Provide the [x, y] coordinate of the cell's center where the given text is located.  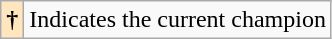
Indicates the current champion [178, 20]
† [12, 20]
